Provide the [X, Y] coordinate of the cell's center where the given text is located.  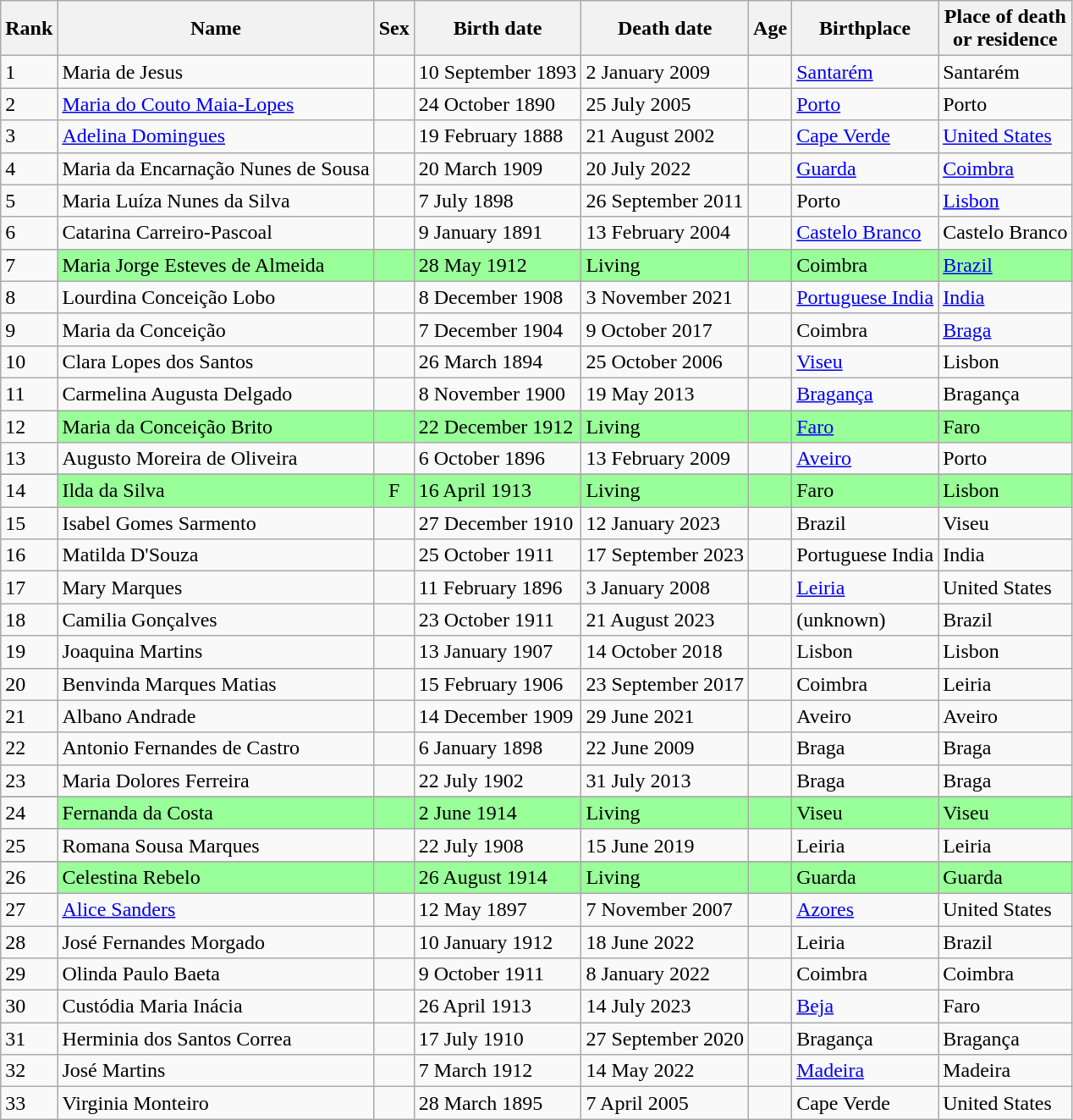
2 January 2009 [665, 72]
14 [29, 491]
Lourdina Conceição Lobo [216, 297]
22 December 1912 [498, 426]
Azores [865, 909]
25 October 2006 [665, 361]
32 [29, 1071]
25 October 1911 [498, 555]
Maria Luíza Nunes da Silva [216, 201]
15 [29, 523]
27 September 2020 [665, 1039]
28 [29, 942]
18 [29, 620]
Maria Dolores Ferreira [216, 781]
23 September 2017 [665, 684]
26 September 2011 [665, 201]
31 [29, 1039]
Clara Lopes dos Santos [216, 361]
9 [29, 329]
10 [29, 361]
Celestina Rebelo [216, 877]
25 [29, 845]
2 June 1914 [498, 813]
6 October 1896 [498, 459]
Ilda da Silva [216, 491]
26 August 1914 [498, 877]
31 July 2013 [665, 781]
21 August 2023 [665, 620]
30 [29, 1007]
20 [29, 684]
2 [29, 104]
24 [29, 813]
3 November 2021 [665, 297]
27 [29, 909]
Birthplace [865, 29]
19 [29, 652]
9 January 1891 [498, 233]
14 July 2023 [665, 1007]
14 December 1909 [498, 716]
Herminia dos Santos Correa [216, 1039]
Virginia Monteiro [216, 1103]
22 July 1908 [498, 845]
33 [29, 1103]
Maria Jorge Esteves de Almeida [216, 265]
Maria da Conceição [216, 329]
Antonio Fernandes de Castro [216, 748]
15 February 1906 [498, 684]
3 January 2008 [665, 588]
1 [29, 72]
12 January 2023 [665, 523]
Matilda D'Souza [216, 555]
4 [29, 168]
17 September 2023 [665, 555]
12 [29, 426]
8 December 1908 [498, 297]
24 October 1890 [498, 104]
20 March 1909 [498, 168]
14 October 2018 [665, 652]
21 August 2002 [665, 136]
Alice Sanders [216, 909]
27 December 1910 [498, 523]
11 February 1896 [498, 588]
Isabel Gomes Sarmento [216, 523]
16 April 1913 [498, 491]
Benvinda Marques Matias [216, 684]
14 May 2022 [665, 1071]
21 [29, 716]
Maria do Couto Maia-Lopes [216, 104]
13 February 2009 [665, 459]
26 [29, 877]
17 July 1910 [498, 1039]
17 [29, 588]
Romana Sousa Marques [216, 845]
Beja [865, 1007]
Rank [29, 29]
(unknown) [865, 620]
Adelina Domingues [216, 136]
13 February 2004 [665, 233]
Joaquina Martins [216, 652]
Place of death or residence [1005, 29]
11 [29, 394]
Augusto Moreira de Oliveira [216, 459]
7 March 1912 [498, 1071]
6 [29, 233]
26 March 1894 [498, 361]
Death date [665, 29]
19 February 1888 [498, 136]
22 June 2009 [665, 748]
8 November 1900 [498, 394]
Custódia Maria Inácia [216, 1007]
Albano Andrade [216, 716]
26 April 1913 [498, 1007]
8 January 2022 [665, 974]
Birth date [498, 29]
F [394, 491]
Fernanda da Costa [216, 813]
29 June 2021 [665, 716]
Mary Marques [216, 588]
Catarina Carreiro-Pascoal [216, 233]
8 [29, 297]
3 [29, 136]
10 January 1912 [498, 942]
7 November 2007 [665, 909]
13 January 1907 [498, 652]
Carmelina Augusta Delgado [216, 394]
28 March 1895 [498, 1103]
20 July 2022 [665, 168]
23 October 1911 [498, 620]
22 July 1902 [498, 781]
7 April 2005 [665, 1103]
7 July 1898 [498, 201]
22 [29, 748]
5 [29, 201]
16 [29, 555]
José Martins [216, 1071]
6 January 1898 [498, 748]
15 June 2019 [665, 845]
Maria de Jesus [216, 72]
19 May 2013 [665, 394]
23 [29, 781]
12 May 1897 [498, 909]
13 [29, 459]
Age [770, 29]
25 July 2005 [665, 104]
Maria da Conceição Brito [216, 426]
28 May 1912 [498, 265]
9 October 2017 [665, 329]
29 [29, 974]
Olinda Paulo Baeta [216, 974]
9 October 1911 [498, 974]
Maria da Encarnação Nunes de Sousa [216, 168]
7 December 1904 [498, 329]
Sex [394, 29]
7 [29, 265]
Name [216, 29]
10 September 1893 [498, 72]
José Fernandes Morgado [216, 942]
18 June 2022 [665, 942]
Camilia Gonçalves [216, 620]
